Determine the [X, Y] coordinate at the center of the cell enclosing the given text.  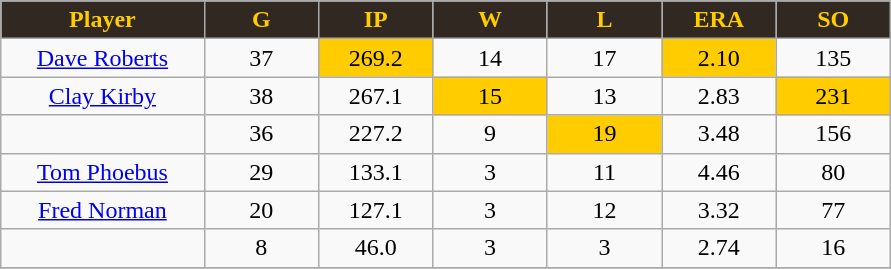
19 [604, 134]
36 [261, 134]
156 [833, 134]
77 [833, 210]
127.1 [375, 210]
267.1 [375, 96]
4.46 [719, 172]
46.0 [375, 248]
135 [833, 58]
2.10 [719, 58]
37 [261, 58]
20 [261, 210]
L [604, 20]
IP [375, 20]
SO [833, 20]
12 [604, 210]
2.83 [719, 96]
8 [261, 248]
231 [833, 96]
15 [490, 96]
11 [604, 172]
3.48 [719, 134]
227.2 [375, 134]
14 [490, 58]
29 [261, 172]
133.1 [375, 172]
269.2 [375, 58]
Tom Phoebus [102, 172]
2.74 [719, 248]
13 [604, 96]
Clay Kirby [102, 96]
Fred Norman [102, 210]
80 [833, 172]
9 [490, 134]
G [261, 20]
Dave Roberts [102, 58]
16 [833, 248]
W [490, 20]
38 [261, 96]
Player [102, 20]
17 [604, 58]
ERA [719, 20]
3.32 [719, 210]
